Pinpoint the cell where the given text exists, returning its [X, Y] midpoint coordinate. 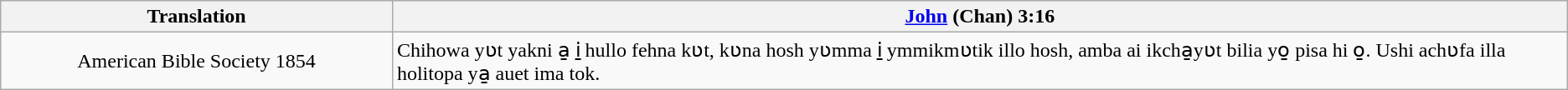
John (Chan) 3:16 [980, 17]
American Bible Society 1854 [197, 61]
Translation [197, 17]
